Find where the given text appears and provide that cell's center as (x, y) coordinate. 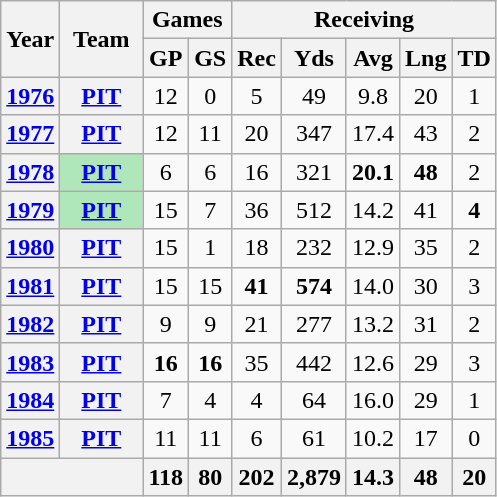
2,879 (314, 477)
1984 (30, 400)
1981 (30, 286)
574 (314, 286)
12.9 (372, 248)
14.0 (372, 286)
10.2 (372, 438)
21 (257, 324)
118 (166, 477)
1982 (30, 324)
202 (257, 477)
232 (314, 248)
16.0 (372, 400)
TD (474, 58)
1977 (30, 134)
5 (257, 96)
512 (314, 210)
14.3 (372, 477)
277 (314, 324)
Team (102, 39)
36 (257, 210)
18 (257, 248)
Rec (257, 58)
Lng (426, 58)
9.8 (372, 96)
Yds (314, 58)
1983 (30, 362)
64 (314, 400)
20.1 (372, 172)
Games (188, 20)
80 (210, 477)
61 (314, 438)
12.6 (372, 362)
347 (314, 134)
1980 (30, 248)
Receiving (364, 20)
1976 (30, 96)
49 (314, 96)
GP (166, 58)
13.2 (372, 324)
1985 (30, 438)
17.4 (372, 134)
GS (210, 58)
31 (426, 324)
Avg (372, 58)
17 (426, 438)
Year (30, 39)
14.2 (372, 210)
1978 (30, 172)
1979 (30, 210)
442 (314, 362)
43 (426, 134)
321 (314, 172)
30 (426, 286)
